Locate the cell with the specified text and output its [X, Y] center coordinate. 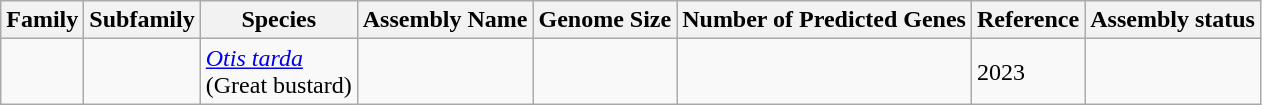
Assembly status [1173, 20]
Otis tarda(Great bustard) [278, 72]
Reference [1028, 20]
Genome Size [605, 20]
Family [42, 20]
Species [278, 20]
2023 [1028, 72]
Number of Predicted Genes [824, 20]
Subfamily [142, 20]
Assembly Name [445, 20]
